Output the (x, y) coordinate of the center of the cell containing the given text.  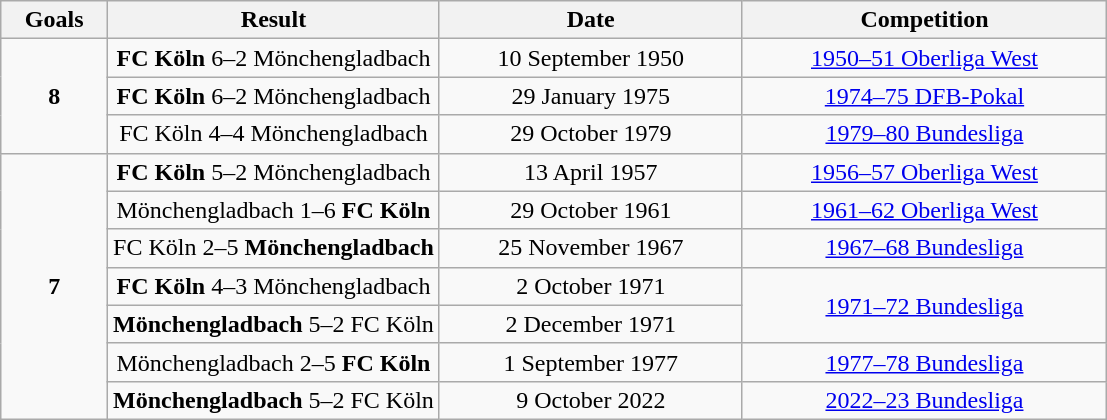
13 April 1957 (590, 172)
1967–68 Bundesliga (924, 248)
FC Köln 2–5 Mönchengladbach (274, 248)
29 October 1979 (590, 134)
25 November 1967 (590, 248)
Result (274, 20)
9 October 2022 (590, 400)
10 September 1950 (590, 58)
Competition (924, 20)
Mönchengladbach 1–6 FC Köln (274, 210)
1956–57 Oberliga West (924, 172)
7 (54, 286)
FC Köln 4–3 Mönchengladbach (274, 286)
Date (590, 20)
FC Köln 4–4 Mönchengladbach (274, 134)
2 December 1971 (590, 324)
1977–78 Bundesliga (924, 362)
1950–51 Oberliga West (924, 58)
Mönchengladbach 2–5 FC Köln (274, 362)
1971–72 Bundesliga (924, 305)
29 January 1975 (590, 96)
8 (54, 96)
1961–62 Oberliga West (924, 210)
1974–75 DFB-Pokal (924, 96)
FC Köln 5–2 Mönchengladbach (274, 172)
2 October 1971 (590, 286)
29 October 1961 (590, 210)
1 September 1977 (590, 362)
2022–23 Bundesliga (924, 400)
1979–80 Bundesliga (924, 134)
Goals (54, 20)
